Search for the cell housing the specified text and yield its (X, Y) center coordinate. 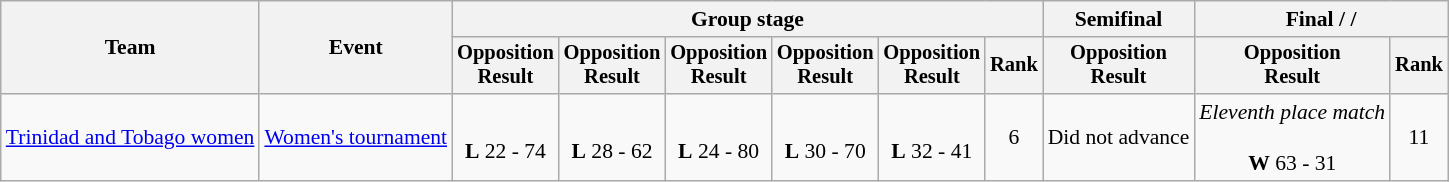
Event (356, 48)
Final / / (1321, 19)
L 30 - 70 (826, 138)
Did not advance (1119, 138)
Eleventh place matchW 63 - 31 (1292, 138)
Women's tournament (356, 138)
Trinidad and Tobago women (130, 138)
Team (130, 48)
Group stage (748, 19)
L 22 - 74 (506, 138)
11 (1419, 138)
L 24 - 80 (718, 138)
L 32 - 41 (932, 138)
6 (1014, 138)
L 28 - 62 (612, 138)
Semifinal (1119, 19)
